Provide the (x, y) coordinate of the cell's center where the given text is located.  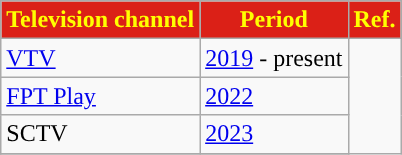
2023 (274, 134)
Television channel (100, 20)
Period (274, 20)
2019 - present (274, 58)
2022 (274, 96)
VTV (100, 58)
FPT Play (100, 96)
Ref. (374, 20)
SCTV (100, 134)
